Provide the (X, Y) coordinate of the cell's center where the given text is located.  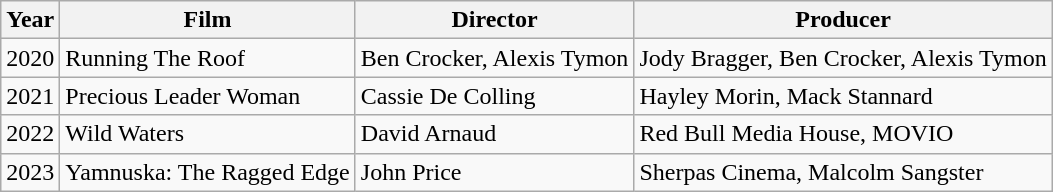
Sherpas Cinema, Malcolm Sangster (843, 172)
David Arnaud (494, 134)
Director (494, 20)
Yamnuska: The Ragged Edge (208, 172)
Cassie De Colling (494, 96)
John Price (494, 172)
Year (30, 20)
Wild Waters (208, 134)
Running The Roof (208, 58)
Jody Bragger, Ben Crocker, Alexis Tymon (843, 58)
2022 (30, 134)
2021 (30, 96)
Red Bull Media House, MOVIO (843, 134)
Ben Crocker, Alexis Tymon (494, 58)
2020 (30, 58)
Film (208, 20)
2023 (30, 172)
Hayley Morin, Mack Stannard (843, 96)
Precious Leader Woman (208, 96)
Producer (843, 20)
